Return the [x, y] coordinate for the center point of the cell that contains the specified text.  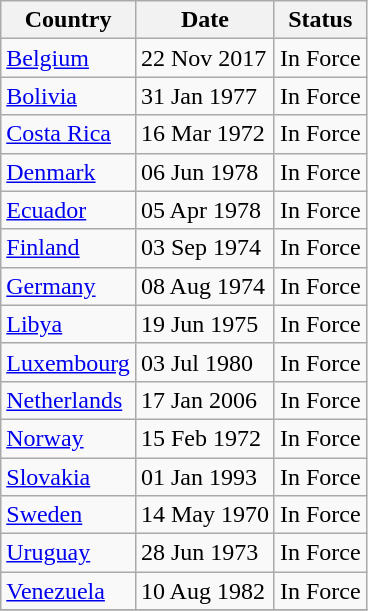
16 Mar 1972 [204, 134]
15 Feb 1972 [204, 438]
01 Jan 1993 [204, 477]
03 Jul 1980 [204, 362]
Libya [68, 324]
Uruguay [68, 553]
31 Jan 1977 [204, 96]
17 Jan 2006 [204, 400]
10 Aug 1982 [204, 591]
Status [320, 20]
Date [204, 20]
Netherlands [68, 400]
Denmark [68, 172]
22 Nov 2017 [204, 58]
Venezuela [68, 591]
14 May 1970 [204, 515]
Bolivia [68, 96]
Norway [68, 438]
08 Aug 1974 [204, 286]
19 Jun 1975 [204, 324]
Belgium [68, 58]
Germany [68, 286]
Costa Rica [68, 134]
06 Jun 1978 [204, 172]
05 Apr 1978 [204, 210]
28 Jun 1973 [204, 553]
03 Sep 1974 [204, 248]
Finland [68, 248]
Luxembourg [68, 362]
Sweden [68, 515]
Country [68, 20]
Ecuador [68, 210]
Slovakia [68, 477]
